Identify which cell holds the provided text, then report its (X, Y) central coordinate. 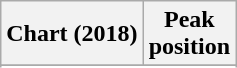
Peakposition (189, 34)
Chart (2018) (72, 34)
